Extract the [X, Y] coordinate from the center of the cell holding the provided text.  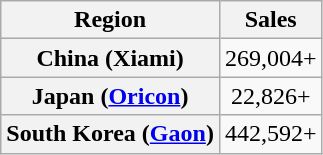
22,826+ [270, 96]
Region [110, 20]
South Korea (Gaon) [110, 134]
China (Xiami) [110, 58]
Sales [270, 20]
442,592+ [270, 134]
Japan (Oricon) [110, 96]
269,004+ [270, 58]
